Capture the cell that displays the provided text and extract its [x, y] central coordinate. 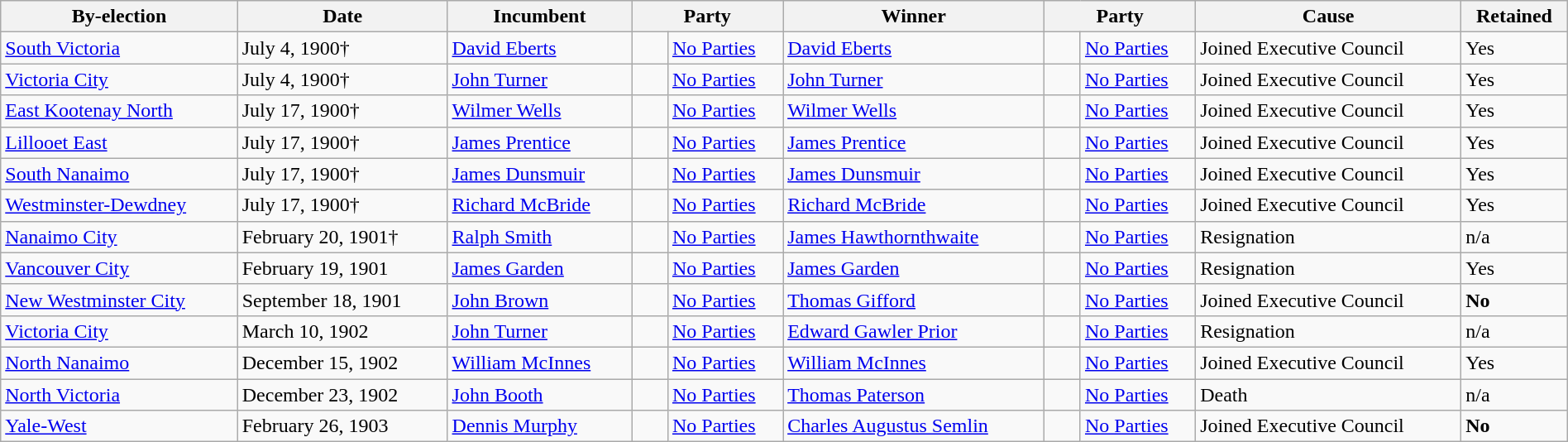
September 18, 1901 [342, 300]
East Kootenay North [119, 111]
North Nanaimo [119, 363]
South Victoria [119, 48]
Charles Augustus Semlin [914, 426]
Incumbent [539, 17]
December 15, 1902 [342, 363]
Yale-West [119, 426]
Date [342, 17]
Lillooet East [119, 142]
March 10, 1902 [342, 331]
Edward Gawler Prior [914, 331]
James Hawthornthwaite [914, 237]
New Westminster City [119, 300]
Nanaimo City [119, 237]
By-election [119, 17]
North Victoria [119, 395]
February 26, 1903 [342, 426]
Death [1328, 395]
John Booth [539, 395]
February 19, 1901 [342, 268]
South Nanaimo [119, 174]
Retained [1515, 17]
John Brown [539, 300]
December 23, 1902 [342, 395]
Vancouver City [119, 268]
Westminster-Dewdney [119, 205]
Thomas Gifford [914, 300]
Dennis Murphy [539, 426]
Winner [914, 17]
Ralph Smith [539, 237]
Thomas Paterson [914, 395]
Cause [1328, 17]
February 20, 1901† [342, 237]
